Provide the [X, Y] coordinate of the cell's center where the given text is located.  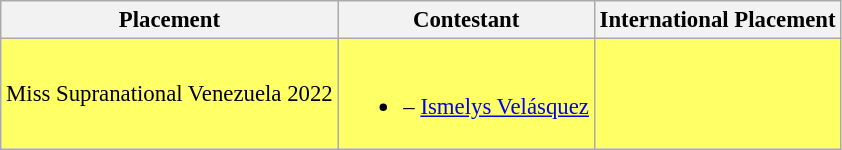
International Placement [718, 20]
Miss Supranational Venezuela 2022 [170, 94]
Placement [170, 20]
Contestant [466, 20]
– Ismelys Velásquez [466, 94]
